Return the (x, y) coordinate for the center point of the cell that contains the specified text.  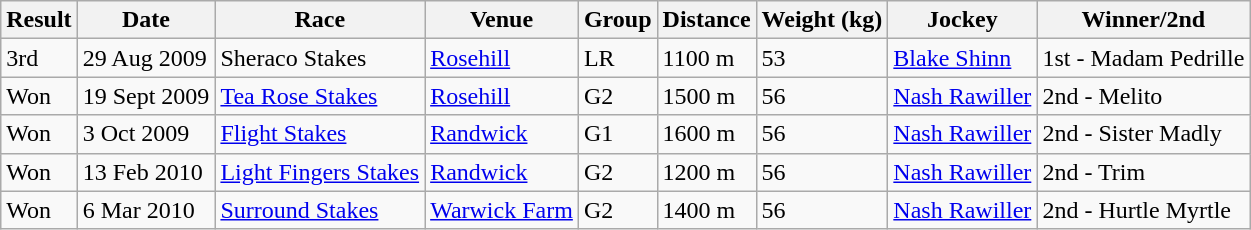
Blake Shinn (962, 58)
2nd - Sister Madly (1144, 134)
53 (822, 58)
2nd - Trim (1144, 172)
Result (39, 20)
Light Fingers Stakes (320, 172)
Venue (502, 20)
19 Sept 2009 (146, 96)
1200 m (706, 172)
Winner/2nd (1144, 20)
Flight Stakes (320, 134)
G1 (618, 134)
Sheraco Stakes (320, 58)
Distance (706, 20)
Date (146, 20)
Weight (kg) (822, 20)
3 Oct 2009 (146, 134)
29 Aug 2009 (146, 58)
Warwick Farm (502, 210)
1100 m (706, 58)
Jockey (962, 20)
2nd - Hurtle Myrtle (1144, 210)
Tea Rose Stakes (320, 96)
13 Feb 2010 (146, 172)
6 Mar 2010 (146, 210)
LR (618, 58)
Surround Stakes (320, 210)
1500 m (706, 96)
3rd (39, 58)
1st - Madam Pedrille (1144, 58)
2nd - Melito (1144, 96)
1600 m (706, 134)
Race (320, 20)
1400 m (706, 210)
Group (618, 20)
